Capture the cell that displays the provided text and extract its [X, Y] central coordinate. 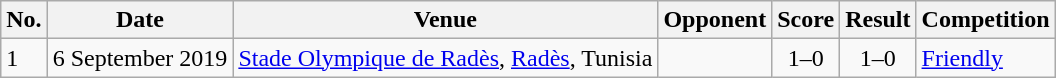
Result [878, 20]
Opponent [715, 20]
Competition [986, 20]
Friendly [986, 58]
Stade Olympique de Radès, Radès, Tunisia [446, 58]
1 [24, 58]
No. [24, 20]
6 September 2019 [140, 58]
Date [140, 20]
Score [806, 20]
Venue [446, 20]
